Return the [X, Y] coordinate for the center point of the cell that contains the specified text.  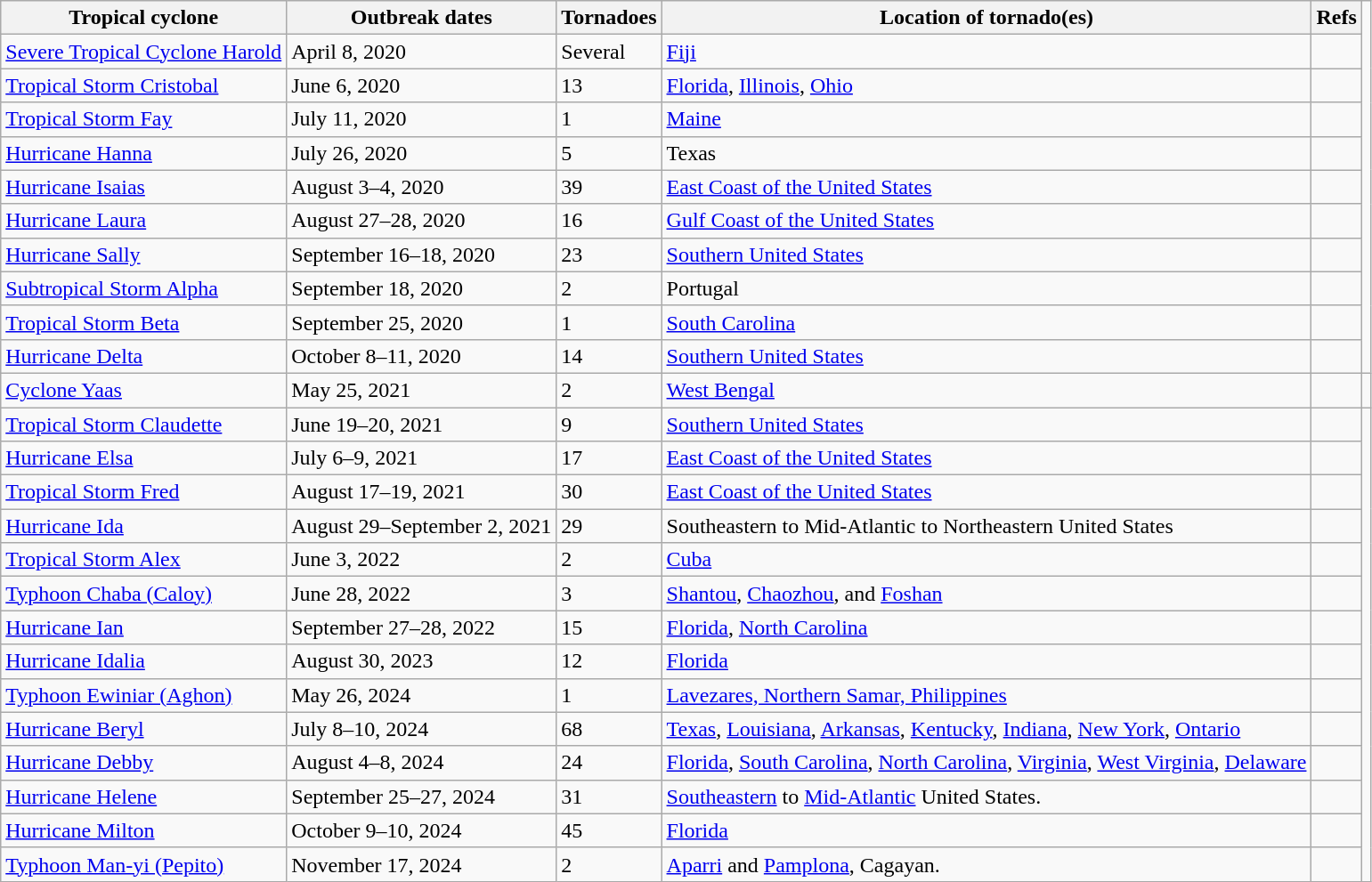
Typhoon Ewiniar (Aghon) [144, 695]
Southeastern to Mid-Atlantic to Northeastern United States [986, 526]
Severe Tropical Cyclone Harold [144, 52]
August 4–8, 2024 [422, 763]
Tropical Storm Claudette [144, 425]
Fiji [986, 52]
12 [609, 661]
23 [609, 255]
Shantou, Chaozhou, and Foshan [986, 594]
Lavezares, Northern Samar, Philippines [986, 695]
South Carolina [986, 322]
30 [609, 492]
West Bengal [986, 390]
Southeastern to Mid-Atlantic United States. [986, 797]
Tropical Storm Alex [144, 560]
45 [609, 830]
June 28, 2022 [422, 594]
November 17, 2024 [422, 864]
August 29–September 2, 2021 [422, 526]
Florida, North Carolina [986, 627]
13 [609, 85]
October 9–10, 2024 [422, 830]
Typhoon Man-yi (Pepito) [144, 864]
August 30, 2023 [422, 661]
Florida, South Carolina, North Carolina, Virginia, West Virginia, Delaware [986, 763]
Hurricane Helene [144, 797]
9 [609, 425]
5 [609, 153]
Hurricane Beryl [144, 729]
Tropical Storm Fay [144, 119]
Location of tornado(es) [986, 18]
16 [609, 221]
Cyclone Yaas [144, 390]
June 3, 2022 [422, 560]
14 [609, 356]
September 25–27, 2024 [422, 797]
October 8–11, 2020 [422, 356]
Cuba [986, 560]
May 25, 2021 [422, 390]
29 [609, 526]
August 3–4, 2020 [422, 187]
39 [609, 187]
September 16–18, 2020 [422, 255]
August 17–19, 2021 [422, 492]
July 6–9, 2021 [422, 458]
Hurricane Milton [144, 830]
Hurricane Idalia [144, 661]
Maine [986, 119]
Aparri and Pamplona, Cagayan. [986, 864]
Typhoon Chaba (Caloy) [144, 594]
Several [609, 52]
Refs [1336, 18]
15 [609, 627]
September 18, 2020 [422, 288]
Tropical Storm Beta [144, 322]
Hurricane Hanna [144, 153]
Hurricane Isaias [144, 187]
April 8, 2020 [422, 52]
Tropical Storm Cristobal [144, 85]
Hurricane Ida [144, 526]
Tornadoes [609, 18]
August 27–28, 2020 [422, 221]
Hurricane Debby [144, 763]
June 19–20, 2021 [422, 425]
June 6, 2020 [422, 85]
July 8–10, 2024 [422, 729]
September 27–28, 2022 [422, 627]
September 25, 2020 [422, 322]
Texas [986, 153]
3 [609, 594]
31 [609, 797]
Hurricane Laura [144, 221]
Hurricane Sally [144, 255]
Subtropical Storm Alpha [144, 288]
July 26, 2020 [422, 153]
24 [609, 763]
Tropical cyclone [144, 18]
Portugal [986, 288]
Hurricane Delta [144, 356]
Gulf Coast of the United States [986, 221]
Hurricane Elsa [144, 458]
Tropical Storm Fred [144, 492]
May 26, 2024 [422, 695]
Texas, Louisiana, Arkansas, Kentucky, Indiana, New York, Ontario [986, 729]
Florida, Illinois, Ohio [986, 85]
17 [609, 458]
July 11, 2020 [422, 119]
Outbreak dates [422, 18]
68 [609, 729]
Hurricane Ian [144, 627]
